Provide the [X, Y] coordinate of the cell's center where the given text is located.  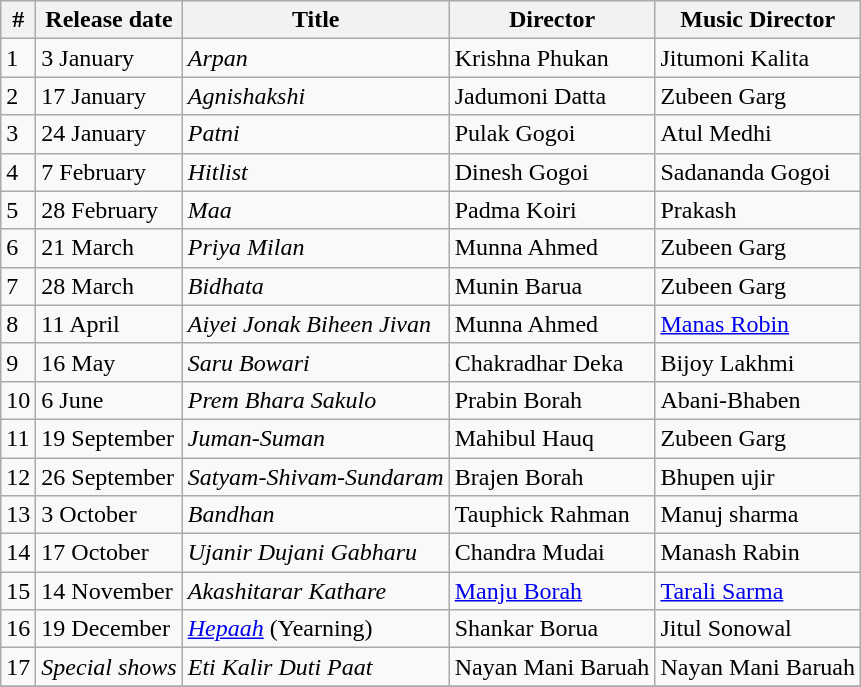
Music Director [758, 20]
28 February [109, 210]
Juman-Suman [316, 438]
Manuj sharma [758, 515]
Arpan [316, 58]
Eti Kalir Duti Paat [316, 667]
Manju Borah [552, 591]
Tarali Sarma [758, 591]
Shankar Borua [552, 629]
Padma Koiri [552, 210]
Abani-Bhaben [758, 400]
8 [18, 324]
Mahibul Hauq [552, 438]
15 [18, 591]
14 [18, 553]
6 [18, 248]
Hepaah (Yearning) [316, 629]
7 February [109, 172]
14 November [109, 591]
16 May [109, 362]
Dinesh Gogoi [552, 172]
2 [18, 96]
Agnishakshi [316, 96]
Bandhan [316, 515]
Priya Milan [316, 248]
Chandra Mudai [552, 553]
3 October [109, 515]
Sadananda Gogoi [758, 172]
13 [18, 515]
Bijoy Lakhmi [758, 362]
Special shows [109, 667]
Akashitarar Kathare [316, 591]
Title [316, 20]
Release date [109, 20]
Ujanir Dujani Gabharu [316, 553]
Manas Robin [758, 324]
Brajen Borah [552, 477]
19 September [109, 438]
Jitul Sonowal [758, 629]
3 January [109, 58]
Bidhata [316, 286]
Krishna Phukan [552, 58]
21 March [109, 248]
Atul Medhi [758, 134]
Jadumoni Datta [552, 96]
9 [18, 362]
Chakradhar Deka [552, 362]
Aiyei Jonak Biheen Jivan [316, 324]
Prabin Borah [552, 400]
11 [18, 438]
16 [18, 629]
28 March [109, 286]
Jitumoni Kalita [758, 58]
26 September [109, 477]
6 June [109, 400]
Pulak Gogoi [552, 134]
24 January [109, 134]
Satyam-Shivam-Sundaram [316, 477]
1 [18, 58]
Prem Bhara Sakulo [316, 400]
11 April [109, 324]
Prakash [758, 210]
Maa [316, 210]
10 [18, 400]
Saru Bowari [316, 362]
Munin Barua [552, 286]
19 December [109, 629]
5 [18, 210]
7 [18, 286]
17 January [109, 96]
Bhupen ujir [758, 477]
Hitlist [316, 172]
17 October [109, 553]
Manash Rabin [758, 553]
Patni [316, 134]
17 [18, 667]
# [18, 20]
Director [552, 20]
4 [18, 172]
3 [18, 134]
12 [18, 477]
Tauphick Rahman [552, 515]
